Determine the (X, Y) coordinate at the center of the cell enclosing the given text.  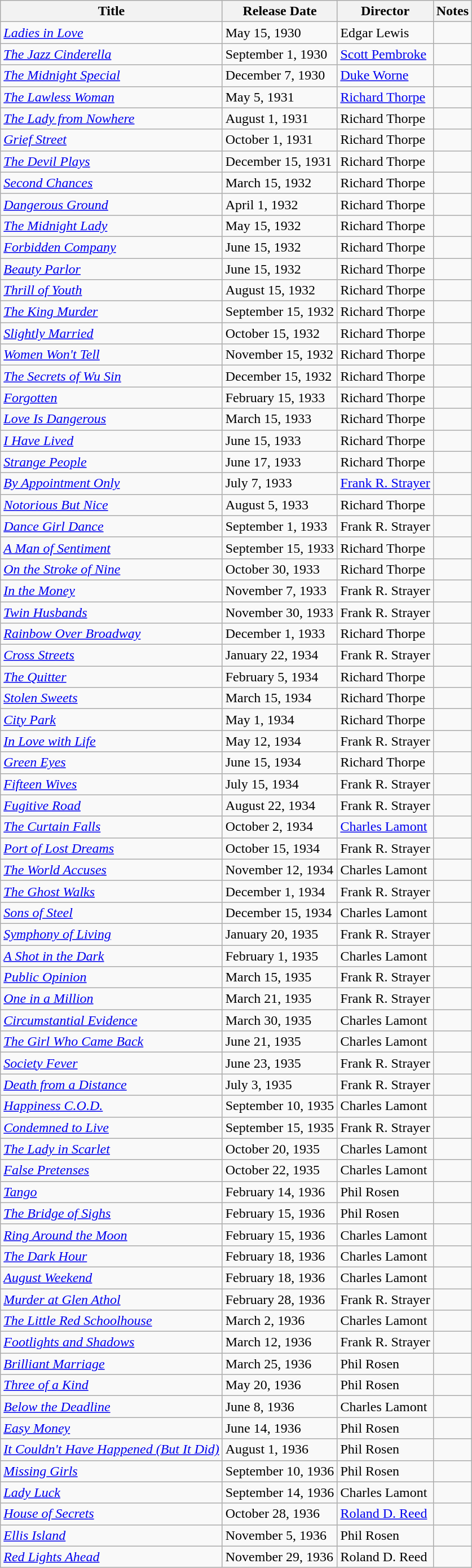
Happiness C.O.D. (112, 1106)
The Dark Hour (112, 1256)
Love Is Dangerous (112, 419)
July 3, 1935 (280, 1085)
The King Murder (112, 312)
Circumstantial Evidence (112, 1020)
In Love with Life (112, 741)
May 15, 1932 (280, 226)
August 15, 1932 (280, 290)
Sons of Steel (112, 913)
February 15, 1933 (280, 398)
Slightly Married (112, 333)
Release Date (280, 11)
March 25, 1936 (280, 1364)
December 1, 1934 (280, 891)
Edgar Lewis (385, 33)
The Ghost Walks (112, 891)
Ladies in Love (112, 33)
December 15, 1932 (280, 376)
October 28, 1936 (280, 1514)
Port of Lost Dreams (112, 848)
September 14, 1936 (280, 1492)
Strange People (112, 462)
The Quitter (112, 677)
The Little Red Schoolhouse (112, 1321)
Director (385, 11)
House of Secrets (112, 1514)
March 15, 1935 (280, 977)
Brilliant Marriage (112, 1364)
The Lawless Woman (112, 97)
Duke Worne (385, 76)
The Bridge of Sighs (112, 1213)
Three of a Kind (112, 1385)
February 28, 1936 (280, 1299)
Ellis Island (112, 1535)
Cross Streets (112, 655)
June 15, 1933 (280, 441)
Thrill of Youth (112, 290)
City Park (112, 720)
November 5, 1936 (280, 1535)
A Man of Sentiment (112, 548)
August 1, 1931 (280, 118)
December 15, 1931 (280, 161)
Easy Money (112, 1428)
March 15, 1933 (280, 419)
April 1, 1932 (280, 204)
Tango (112, 1192)
June 14, 1936 (280, 1428)
May 5, 1931 (280, 97)
The Lady from Nowhere (112, 118)
May 20, 1936 (280, 1385)
December 7, 1930 (280, 76)
Condemned to Live (112, 1127)
Forbidden Company (112, 247)
August 1, 1936 (280, 1450)
Society Fever (112, 1063)
June 21, 1935 (280, 1042)
November 15, 1932 (280, 355)
Fugitive Road (112, 805)
Notorious But Nice (112, 505)
January 20, 1935 (280, 934)
Forgotten (112, 398)
Footlights and Shadows (112, 1342)
The Devil Plays (112, 161)
The Lady in Scarlet (112, 1149)
September 15, 1935 (280, 1127)
The Secrets of Wu Sin (112, 376)
July 15, 1934 (280, 784)
Scott Pembroke (385, 54)
August 5, 1933 (280, 505)
October 30, 1933 (280, 569)
By Appointment Only (112, 483)
May 12, 1934 (280, 741)
Rainbow Over Broadway (112, 634)
November 12, 1934 (280, 870)
Grief Street (112, 140)
March 21, 1935 (280, 999)
May 1, 1934 (280, 720)
Lady Luck (112, 1492)
Second Chances (112, 183)
Beauty Parlor (112, 269)
A Shot in the Dark (112, 956)
The Midnight Lady (112, 226)
October 15, 1934 (280, 848)
Green Eyes (112, 763)
March 2, 1936 (280, 1321)
The Girl Who Came Back (112, 1042)
Ring Around the Moon (112, 1235)
I Have Lived (112, 441)
In the Money (112, 591)
Fifteen Wives (112, 784)
June 17, 1933 (280, 462)
August 22, 1934 (280, 805)
September 15, 1932 (280, 312)
Public Opinion (112, 977)
Missing Girls (112, 1471)
Dangerous Ground (112, 204)
September 1, 1930 (280, 54)
October 1, 1931 (280, 140)
October 22, 1935 (280, 1170)
November 7, 1933 (280, 591)
September 10, 1935 (280, 1106)
Twin Husbands (112, 612)
February 5, 1934 (280, 677)
November 29, 1936 (280, 1557)
One in a Million (112, 999)
September 15, 1933 (280, 548)
May 15, 1930 (280, 33)
March 12, 1936 (280, 1342)
July 7, 1933 (280, 483)
November 30, 1933 (280, 612)
It Couldn't Have Happened (But It Did) (112, 1450)
March 15, 1932 (280, 183)
December 15, 1934 (280, 913)
Women Won't Tell (112, 355)
On the Stroke of Nine (112, 569)
Title (112, 11)
March 15, 1934 (280, 698)
February 1, 1935 (280, 956)
The Jazz Cinderella (112, 54)
March 30, 1935 (280, 1020)
October 2, 1934 (280, 827)
Dance Girl Dance (112, 526)
August Weekend (112, 1278)
June 15, 1934 (280, 763)
June 8, 1936 (280, 1407)
Notes (452, 11)
The Curtain Falls (112, 827)
December 1, 1933 (280, 634)
Murder at Glen Athol (112, 1299)
September 10, 1936 (280, 1471)
June 23, 1935 (280, 1063)
Death from a Distance (112, 1085)
Red Lights Ahead (112, 1557)
January 22, 1934 (280, 655)
October 15, 1932 (280, 333)
Symphony of Living (112, 934)
False Pretenses (112, 1170)
February 14, 1936 (280, 1192)
October 20, 1935 (280, 1149)
The World Accuses (112, 870)
September 1, 1933 (280, 526)
The Midnight Special (112, 76)
Below the Deadline (112, 1407)
Stolen Sweets (112, 698)
